Return [x, y] of the center of cell containing provided text 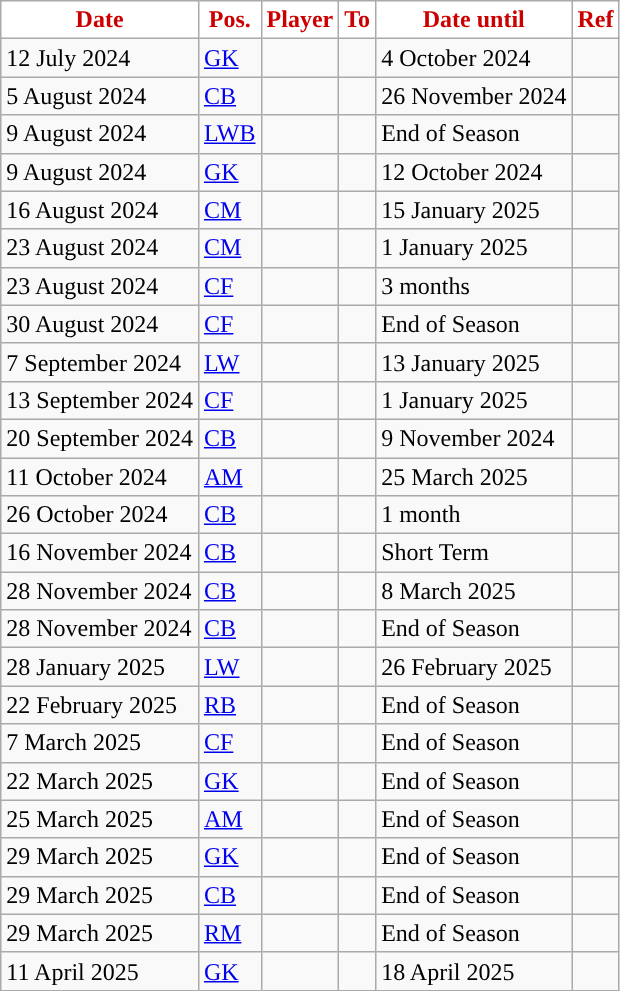
22 March 2025 [100, 781]
12 July 2024 [100, 58]
26 November 2024 [474, 96]
Date [100, 20]
20 September 2024 [100, 438]
28 January 2025 [100, 667]
7 March 2025 [100, 743]
Pos. [230, 20]
To [358, 20]
RB [230, 705]
26 October 2024 [100, 515]
9 November 2024 [474, 438]
30 August 2024 [100, 324]
5 August 2024 [100, 96]
Player [300, 20]
Date until [474, 20]
11 April 2025 [100, 971]
8 March 2025 [474, 591]
LWB [230, 134]
22 February 2025 [100, 705]
26 February 2025 [474, 667]
12 October 2024 [474, 172]
15 January 2025 [474, 210]
13 September 2024 [100, 400]
4 October 2024 [474, 58]
18 April 2025 [474, 971]
13 January 2025 [474, 362]
7 September 2024 [100, 362]
16 August 2024 [100, 210]
16 November 2024 [100, 553]
RM [230, 933]
11 October 2024 [100, 477]
Ref [596, 20]
1 month [474, 515]
Short Term [474, 553]
3 months [474, 286]
